Capture the cell that displays the provided text and extract its [x, y] central coordinate. 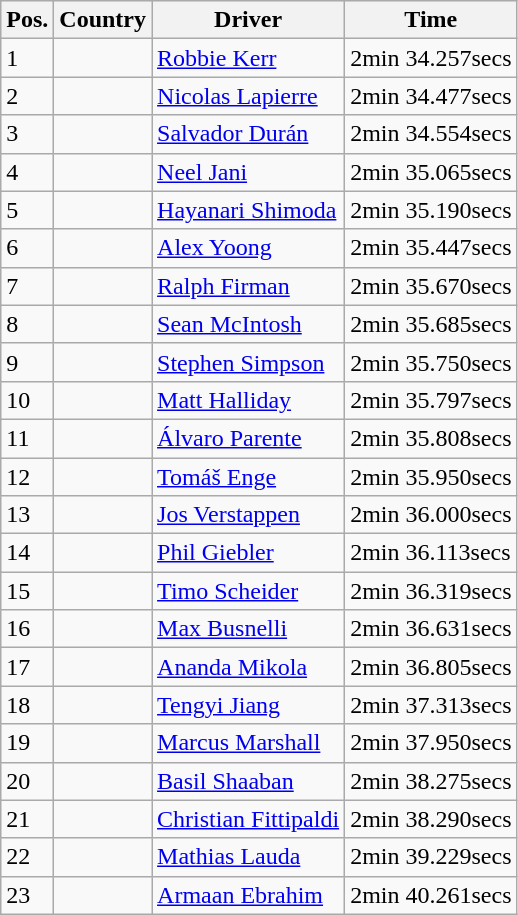
2min 38.290secs [431, 819]
Timo Scheider [248, 591]
9 [28, 362]
20 [28, 781]
2 [28, 96]
3 [28, 134]
Álvaro Parente [248, 438]
15 [28, 591]
2min 36.000secs [431, 515]
Christian Fittipaldi [248, 819]
Marcus Marshall [248, 743]
12 [28, 477]
8 [28, 324]
2min 34.554secs [431, 134]
2min 35.797secs [431, 400]
Stephen Simpson [248, 362]
23 [28, 895]
7 [28, 286]
17 [28, 667]
21 [28, 819]
2min 35.808secs [431, 438]
6 [28, 248]
Sean McIntosh [248, 324]
16 [28, 629]
13 [28, 515]
2min 36.805secs [431, 667]
Pos. [28, 20]
Nicolas Lapierre [248, 96]
2min 35.065secs [431, 172]
4 [28, 172]
2min 40.261secs [431, 895]
22 [28, 857]
10 [28, 400]
2min 36.319secs [431, 591]
Alex Yoong [248, 248]
2min 36.113secs [431, 553]
Neel Jani [248, 172]
2min 35.190secs [431, 210]
Time [431, 20]
11 [28, 438]
1 [28, 58]
2min 35.670secs [431, 286]
Country [103, 20]
Matt Halliday [248, 400]
2min 37.313secs [431, 705]
Jos Verstappen [248, 515]
Salvador Durán [248, 134]
Ralph Firman [248, 286]
Ananda Mikola [248, 667]
2min 35.750secs [431, 362]
Mathias Lauda [248, 857]
Driver [248, 20]
Robbie Kerr [248, 58]
2min 38.275secs [431, 781]
2min 37.950secs [431, 743]
Phil Giebler [248, 553]
2min 35.685secs [431, 324]
2min 36.631secs [431, 629]
2min 35.950secs [431, 477]
Hayanari Shimoda [248, 210]
2min 34.257secs [431, 58]
19 [28, 743]
Tengyi Jiang [248, 705]
Armaan Ebrahim [248, 895]
Tomáš Enge [248, 477]
2min 34.477secs [431, 96]
Max Busnelli [248, 629]
2min 39.229secs [431, 857]
5 [28, 210]
Basil Shaaban [248, 781]
2min 35.447secs [431, 248]
18 [28, 705]
14 [28, 553]
